Determine the [x, y] coordinate at the center of the cell enclosing the given text.  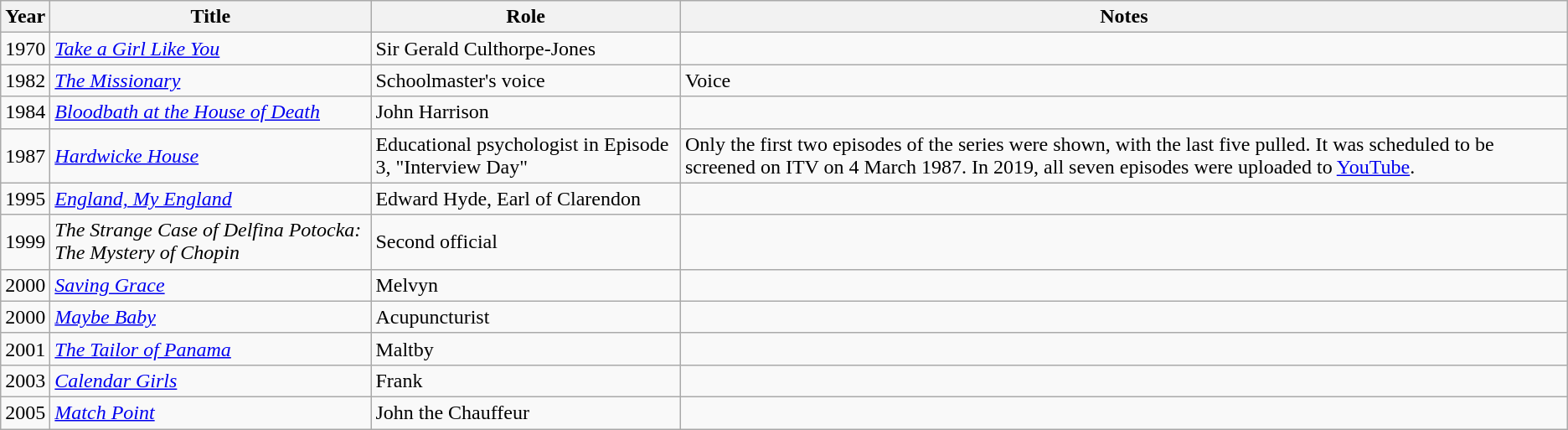
Melvyn [526, 285]
Bloodbath at the House of Death [211, 112]
Take a Girl Like You [211, 49]
England, My England [211, 199]
Year [25, 17]
Second official [526, 241]
2001 [25, 349]
1970 [25, 49]
1984 [25, 112]
1987 [25, 156]
1995 [25, 199]
Title [211, 17]
Calendar Girls [211, 381]
2005 [25, 412]
The Tailor of Panama [211, 349]
Acupuncturist [526, 317]
Saving Grace [211, 285]
Hardwicke House [211, 156]
1999 [25, 241]
Schoolmaster's voice [526, 80]
Frank [526, 381]
2003 [25, 381]
Edward Hyde, Earl of Clarendon [526, 199]
Voice [1124, 80]
John Harrison [526, 112]
John the Chauffeur [526, 412]
The Strange Case of Delfina Potocka: The Mystery of Chopin [211, 241]
Notes [1124, 17]
Maybe Baby [211, 317]
Educational psychologist in Episode 3, "Interview Day" [526, 156]
Match Point [211, 412]
The Missionary [211, 80]
Role [526, 17]
Sir Gerald Culthorpe-Jones [526, 49]
1982 [25, 80]
Maltby [526, 349]
